Determine the [X, Y] coordinate at the center of the cell enclosing the given text.  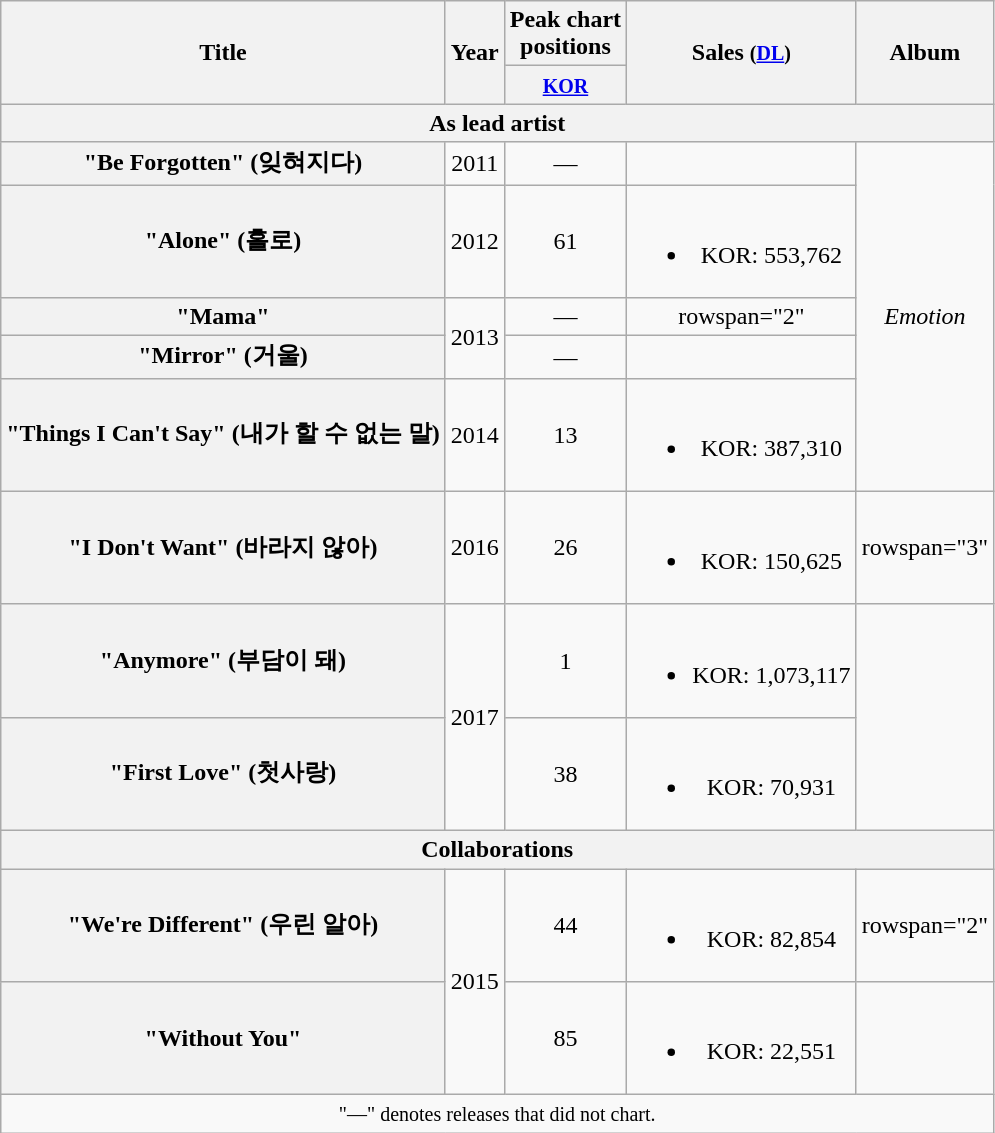
"Alone" (홀로) [223, 240]
"Without You" [223, 1038]
Sales (DL) [742, 52]
44 [565, 924]
2015 [474, 981]
Year [474, 52]
61 [565, 240]
13 [565, 434]
KOR: 553,762 [742, 240]
2017 [474, 717]
2011 [474, 164]
KOR: 150,625 [742, 548]
1 [565, 660]
2012 [474, 240]
KOR: 70,931 [742, 774]
"I Don't Want" (바라지 않아) [223, 548]
"First Love" (첫사랑) [223, 774]
Album [925, 52]
As lead artist [498, 123]
2013 [474, 338]
KOR: 387,310 [742, 434]
85 [565, 1038]
"Mirror" (거울) [223, 358]
Peak chart positions [565, 34]
26 [565, 548]
KOR: 1,073,117 [742, 660]
2014 [474, 434]
38 [565, 774]
"Mama" [223, 317]
KOR: 22,551 [742, 1038]
KOR [565, 85]
"—" denotes releases that did not chart. [498, 1114]
Collaborations [498, 849]
"Anymore" (부담이 돼) [223, 660]
2016 [474, 548]
KOR: 82,854 [742, 924]
rowspan="3" [925, 548]
"Things I Can't Say" (내가 할 수 없는 말) [223, 434]
"Be Forgotten" (잊혀지다) [223, 164]
"We're Different" (우린 알아) [223, 924]
Title [223, 52]
Emotion [925, 316]
